For the text-containing cell, return its midpoint in [x, y] coordinate format. 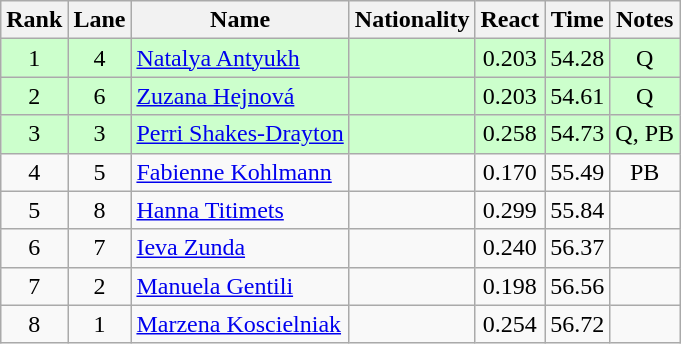
React [510, 20]
56.56 [578, 286]
PB [645, 172]
Nationality [412, 20]
Ieva Zunda [240, 248]
Perri Shakes-Drayton [240, 134]
55.84 [578, 210]
54.73 [578, 134]
0.254 [510, 324]
55.49 [578, 172]
56.72 [578, 324]
54.28 [578, 58]
Marzena Koscielniak [240, 324]
Zuzana Hejnová [240, 96]
Lane [100, 20]
Hanna Titimets [240, 210]
56.37 [578, 248]
0.299 [510, 210]
Q, PB [645, 134]
Natalya Antyukh [240, 58]
0.258 [510, 134]
0.198 [510, 286]
Name [240, 20]
Notes [645, 20]
Rank [34, 20]
54.61 [578, 96]
Fabienne Kohlmann [240, 172]
Time [578, 20]
0.240 [510, 248]
0.170 [510, 172]
Manuela Gentili [240, 286]
